Determine the [x, y] coordinate at the center of the cell enclosing the given text.  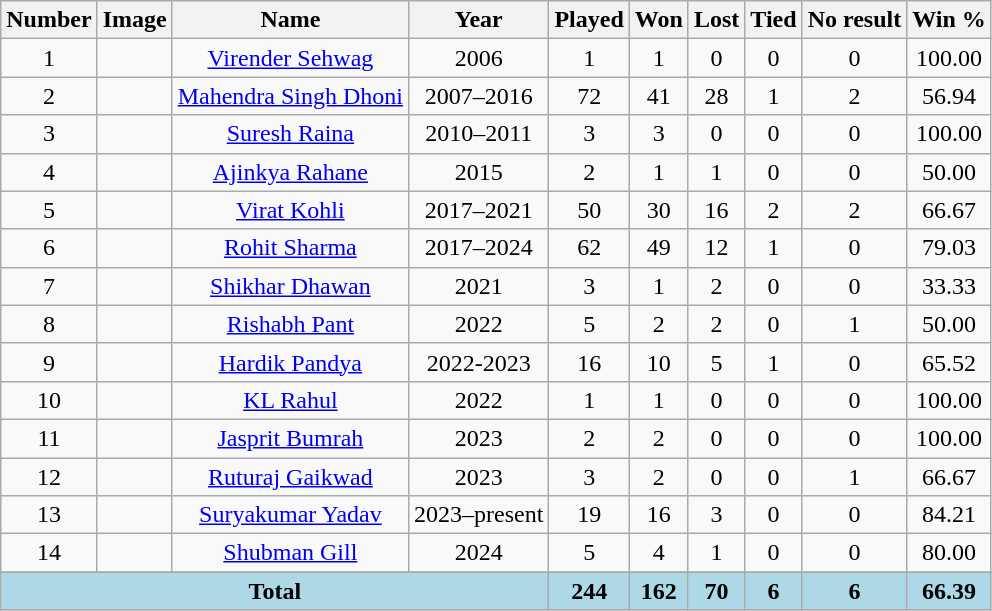
28 [716, 96]
Win % [950, 20]
2007–2016 [479, 96]
Mahendra Singh Dhoni [290, 96]
2024 [479, 553]
Ajinkya Rahane [290, 172]
2017–2024 [479, 248]
244 [589, 591]
70 [716, 591]
Hardik Pandya [290, 362]
79.03 [950, 248]
41 [658, 96]
2017–2021 [479, 210]
2023–present [479, 515]
Jasprit Bumrah [290, 438]
2015 [479, 172]
2010–2011 [479, 134]
Rohit Sharma [290, 248]
49 [658, 248]
Image [134, 20]
No result [854, 20]
Shubman Gill [290, 553]
KL Rahul [290, 400]
Total [275, 591]
Virat Kohli [290, 210]
Number [49, 20]
19 [589, 515]
11 [49, 438]
Rishabh Pant [290, 324]
Suryakumar Yadav [290, 515]
9 [49, 362]
50 [589, 210]
14 [49, 553]
Lost [716, 20]
56.94 [950, 96]
2006 [479, 58]
Won [658, 20]
Ruturaj Gaikwad [290, 477]
13 [49, 515]
80.00 [950, 553]
2022-2023 [479, 362]
30 [658, 210]
162 [658, 591]
84.21 [950, 515]
Shikhar Dhawan [290, 286]
Suresh Raina [290, 134]
Name [290, 20]
7 [49, 286]
Played [589, 20]
72 [589, 96]
65.52 [950, 362]
8 [49, 324]
Year [479, 20]
33.33 [950, 286]
Virender Sehwag [290, 58]
2021 [479, 286]
62 [589, 248]
Tied [774, 20]
66.39 [950, 591]
